Scan for the cell matching the given text and deliver its (x, y) coordinate at center. 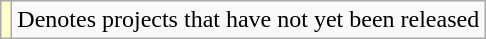
Denotes projects that have not yet been released (248, 20)
